Output the (X, Y) coordinate of the center of the cell containing the given text.  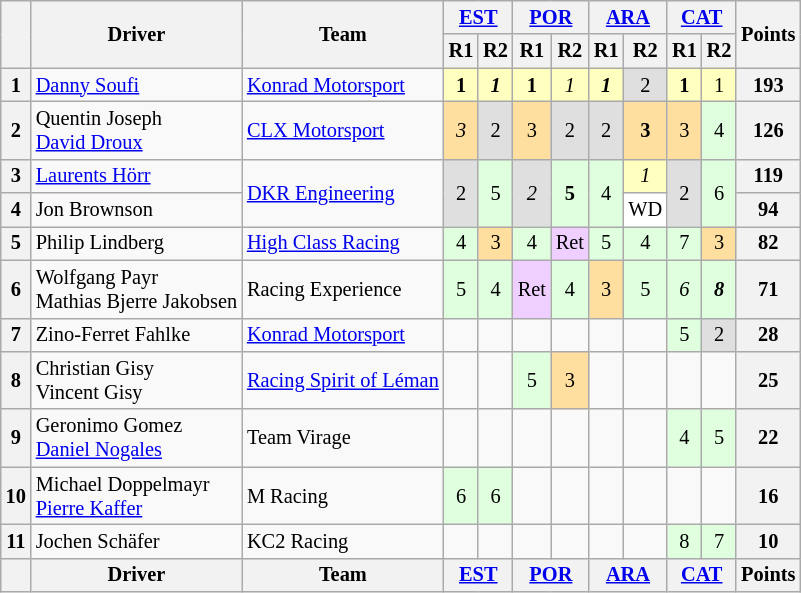
Team Virage (343, 438)
Danny Soufi (136, 85)
Philip Lindberg (136, 243)
16 (768, 496)
Jon Brownson (136, 210)
Quentin Joseph David Droux (136, 130)
Jochen Schäfer (136, 541)
KC2 Racing (343, 541)
126 (768, 130)
Christian Gisy Vincent Gisy (136, 380)
WD (645, 210)
94 (768, 210)
193 (768, 85)
Laurents Hörr (136, 176)
28 (768, 335)
Racing Spirit of Léman (343, 380)
25 (768, 380)
Michael Doppelmayr Pierre Kaffer (136, 496)
CLX Motorsport (343, 130)
Geronimo Gomez Daniel Nogales (136, 438)
M Racing (343, 496)
Wolfgang Payr Mathias Bjerre Jakobsen (136, 289)
71 (768, 289)
High Class Racing (343, 243)
119 (768, 176)
9 (16, 438)
DKR Engineering (343, 192)
Zino-Ferret Fahlke (136, 335)
82 (768, 243)
Racing Experience (343, 289)
22 (768, 438)
11 (16, 541)
